From the cell containing the given text, extract its center point as (X, Y) coordinate. 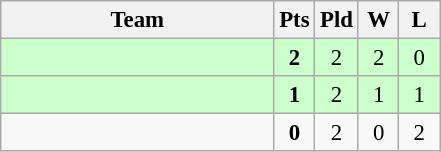
L (420, 20)
Team (138, 20)
Pts (294, 20)
Pld (337, 20)
W (378, 20)
